Capture the cell that displays the provided text and extract its (X, Y) central coordinate. 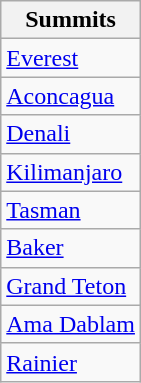
Aconcagua (71, 96)
Ama Dablam (71, 324)
Grand Teton (71, 286)
Tasman (71, 210)
Denali (71, 134)
Rainier (71, 362)
Summits (71, 20)
Kilimanjaro (71, 172)
Everest (71, 58)
Baker (71, 248)
